For the text-containing cell, return its midpoint in [X, Y] coordinate format. 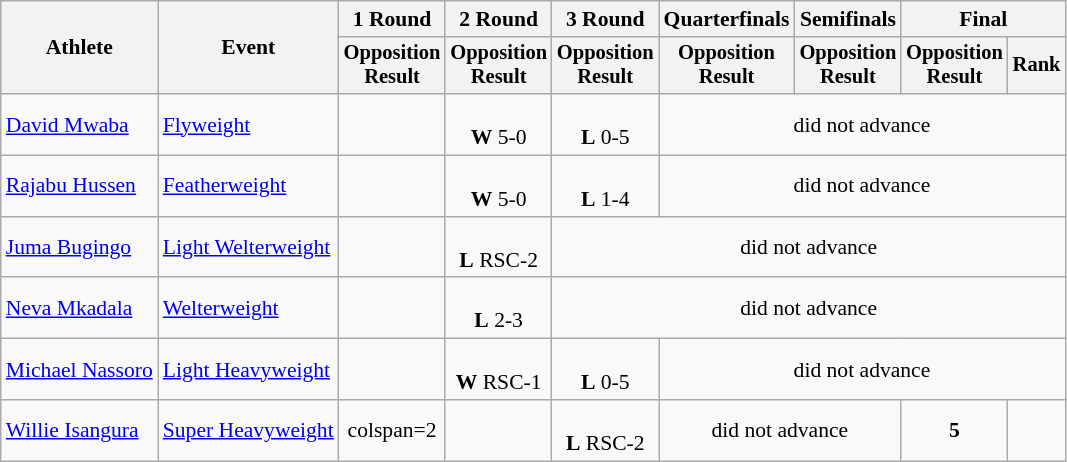
3 Round [606, 19]
Featherweight [248, 186]
L 2-3 [498, 308]
Rank [1037, 66]
Light Heavyweight [248, 370]
Juma Bugingo [80, 248]
Super Heavyweight [248, 430]
5 [954, 430]
Rajabu Hussen [80, 186]
colspan=2 [392, 430]
Flyweight [248, 124]
Final [983, 19]
David Mwaba [80, 124]
L 1-4 [606, 186]
Light Welterweight [248, 248]
Welterweight [248, 308]
2 Round [498, 19]
Athlete [80, 48]
Neva Mkadala [80, 308]
Michael Nassoro [80, 370]
W RSC-1 [498, 370]
Event [248, 48]
1 Round [392, 19]
Semifinals [848, 19]
Willie Isangura [80, 430]
Quarterfinals [727, 19]
